Return the [x, y] coordinate for the center point of the cell that contains the specified text.  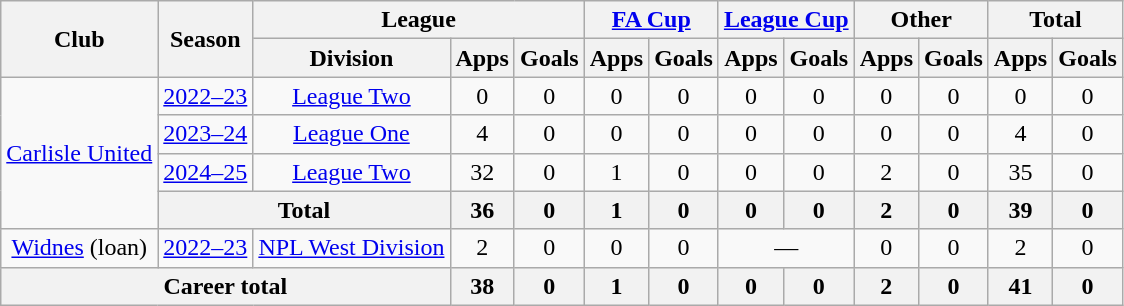
38 [482, 286]
Club [80, 39]
Other [921, 20]
Career total [226, 286]
36 [482, 210]
2023–24 [206, 134]
Season [206, 39]
Widnes (loan) [80, 248]
2024–25 [206, 172]
League One [352, 134]
35 [1020, 172]
FA Cup [651, 20]
Carlisle United [80, 153]
League [418, 20]
NPL West Division [352, 248]
32 [482, 172]
— [786, 248]
39 [1020, 210]
Division [352, 58]
41 [1020, 286]
League Cup [786, 20]
